Scan for the cell matching the given text and deliver its [x, y] coordinate at center. 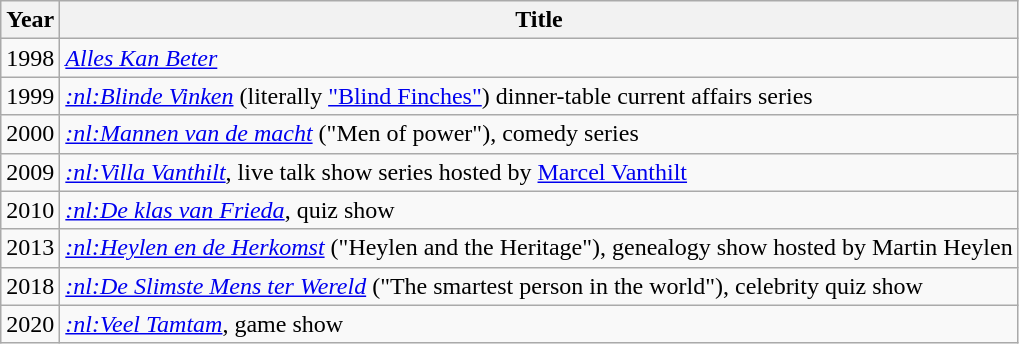
:nl:De klas van Frieda, quiz show [539, 210]
:nl:Heylen en de Herkomst ("Heylen and the Heritage"), genealogy show hosted by Martin Heylen [539, 248]
2010 [30, 210]
1999 [30, 96]
:nl:Blinde Vinken (literally "Blind Finches") dinner-table current affairs series [539, 96]
Alles Kan Beter [539, 58]
Year [30, 20]
2009 [30, 172]
:nl:Veel Tamtam, game show [539, 324]
2000 [30, 134]
2013 [30, 248]
Title [539, 20]
2020 [30, 324]
:nl:Villa Vanthilt, live talk show series hosted by Marcel Vanthilt [539, 172]
1998 [30, 58]
2018 [30, 286]
:nl:De Slimste Mens ter Wereld ("The smartest person in the world"), celebrity quiz show [539, 286]
:nl:Mannen van de macht ("Men of power"), comedy series [539, 134]
